Return (x, y) of the center of cell containing provided text 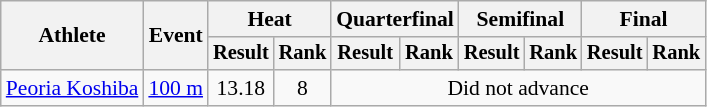
Heat (270, 19)
Peoria Koshiba (72, 88)
Semifinal (520, 19)
8 (303, 88)
Athlete (72, 36)
13.18 (241, 88)
Did not advance (518, 88)
Final (644, 19)
Quarterfinal (395, 19)
Event (176, 36)
100 m (176, 88)
